Return (x, y) of the center of cell containing provided text 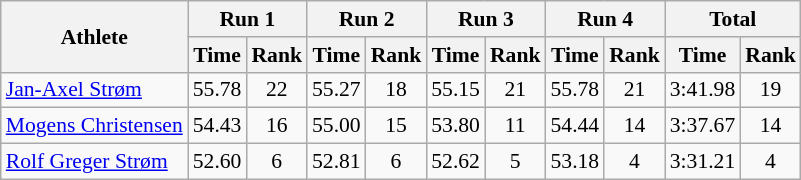
Total (733, 19)
3:37.67 (702, 126)
Run 2 (366, 19)
Mogens Christensen (94, 126)
22 (276, 90)
55.27 (336, 90)
Rolf Greger Strøm (94, 162)
Run 3 (486, 19)
11 (516, 126)
19 (770, 90)
52.81 (336, 162)
15 (396, 126)
18 (396, 90)
3:41.98 (702, 90)
Run 1 (248, 19)
55.00 (336, 126)
3:31.21 (702, 162)
52.60 (218, 162)
Athlete (94, 36)
55.15 (456, 90)
54.43 (218, 126)
16 (276, 126)
53.80 (456, 126)
53.18 (576, 162)
Jan-Axel Strøm (94, 90)
Run 4 (606, 19)
52.62 (456, 162)
5 (516, 162)
54.44 (576, 126)
